Search for the cell housing the specified text and yield its (x, y) center coordinate. 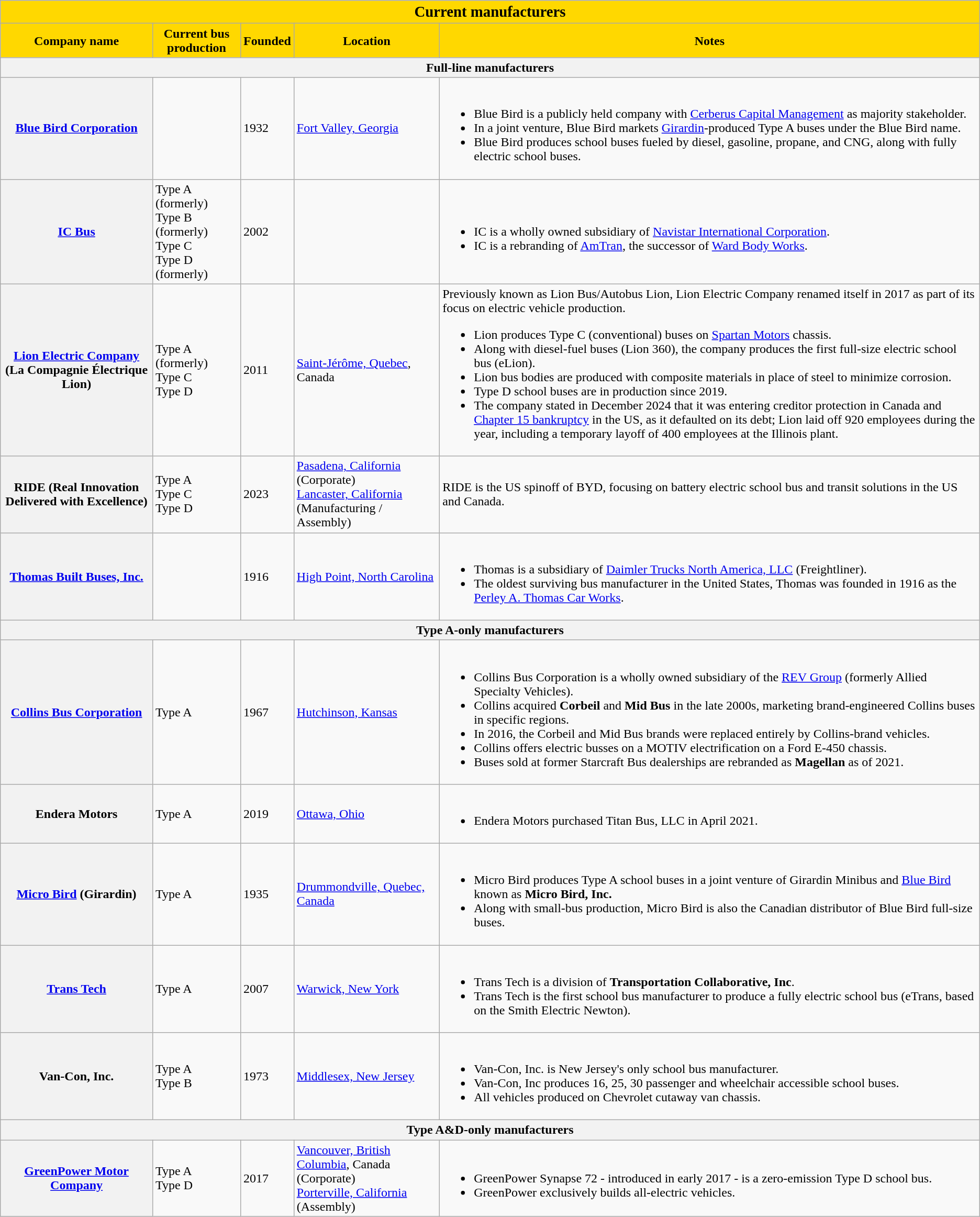
IC Bus (76, 231)
IC is a wholly owned subsidiary of Navistar International Corporation.IC is a rebranding of AmTran, the successor of Ward Body Works. (710, 231)
Founded (268, 41)
Type AType D (196, 1178)
1973 (268, 1077)
Full-line manufacturers (490, 68)
Blue Bird Corporation (76, 128)
Van-Con, Inc. (76, 1077)
Endera Motors purchased Titan Bus, LLC in April 2021. (710, 814)
Current manufacturers (490, 12)
GreenPower Motor Company (76, 1178)
1932 (268, 128)
Endera Motors (76, 814)
Location (366, 41)
Vancouver, British Columbia, Canada (Corporate)Porterville, California (Assembly) (366, 1178)
High Point, North Carolina (366, 576)
Saint-Jérôme, Quebec, Canada (366, 370)
Type A (formerly)Type B (formerly)Type CType D (formerly) (196, 231)
Trans Tech (76, 989)
Type A-only manufacturers (490, 630)
Lion Electric Company (La Compagnie Électrique Lion) (76, 370)
RIDE (Real Innovation Delivered with Excellence) (76, 494)
Company name (76, 41)
Pasadena, California (Corporate)Lancaster, California (Manufacturing / Assembly) (366, 494)
Notes (710, 41)
Thomas Built Buses, Inc. (76, 576)
2023 (268, 494)
Fort Valley, Georgia (366, 128)
Hutchinson, Kansas (366, 712)
2019 (268, 814)
Warwick, New York (366, 989)
Micro Bird (Girardin) (76, 894)
Type AType CType D (196, 494)
Middlesex, New Jersey (366, 1077)
2002 (268, 231)
1935 (268, 894)
1916 (268, 576)
GreenPower Synapse 72 - introduced in early 2017 - is a zero-emission Type D school bus.GreenPower exclusively builds all-electric vehicles. (710, 1178)
Current bus production (196, 41)
Type A (formerly)Type CType D (196, 370)
1967 (268, 712)
Type AType B (196, 1077)
RIDE is the US spinoff of BYD, focusing on battery electric school bus and transit solutions in the US and Canada. (710, 494)
Type A&D-only manufacturers (490, 1130)
2007 (268, 989)
2011 (268, 370)
Ottawa, Ohio (366, 814)
Collins Bus Corporation (76, 712)
2017 (268, 1178)
Drummondville, Quebec, Canada (366, 894)
